Provide the [X, Y] coordinate of the cell's center where the given text is located.  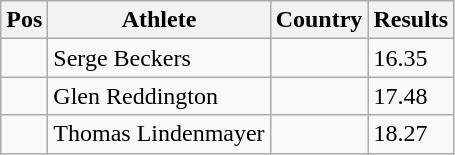
Serge Beckers [159, 58]
Glen Reddington [159, 96]
18.27 [411, 134]
Country [319, 20]
Athlete [159, 20]
16.35 [411, 58]
17.48 [411, 96]
Pos [24, 20]
Results [411, 20]
Thomas Lindenmayer [159, 134]
